Output the [X, Y] coordinate of the center of the cell containing the given text.  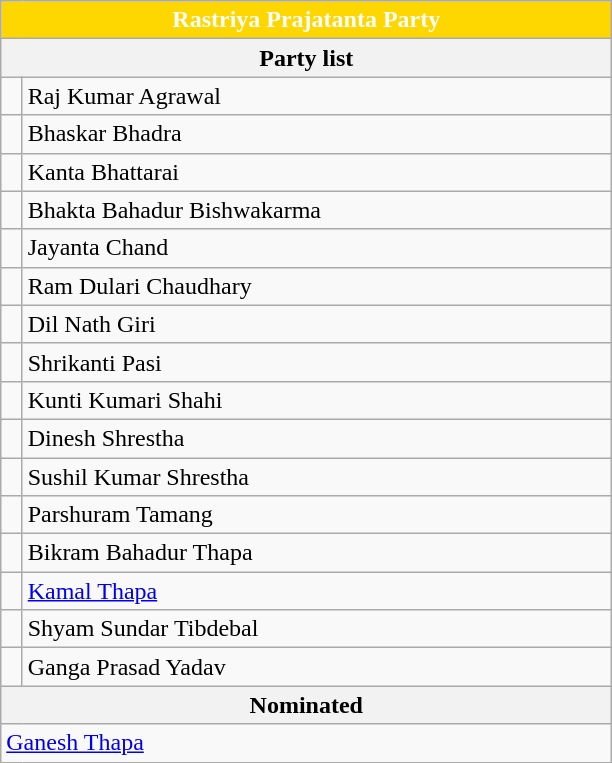
Ganga Prasad Yadav [317, 667]
Sushil Kumar Shrestha [317, 477]
Raj Kumar Agrawal [317, 96]
Party list [306, 58]
Kamal Thapa [317, 591]
Bikram Bahadur Thapa [317, 553]
Kanta Bhattarai [317, 172]
Ganesh Thapa [306, 743]
Dinesh Shrestha [317, 438]
Bhaskar Bhadra [317, 134]
Parshuram Tamang [317, 515]
Ram Dulari Chaudhary [317, 286]
Rastriya Prajatanta Party [306, 20]
Shyam Sundar Tibdebal [317, 629]
Dil Nath Giri [317, 324]
Shrikanti Pasi [317, 362]
Kunti Kumari Shahi [317, 400]
Nominated [306, 705]
Bhakta Bahadur Bishwakarma [317, 210]
Jayanta Chand [317, 248]
